Extract the (x, y) coordinate from the center of the cell holding the provided text.  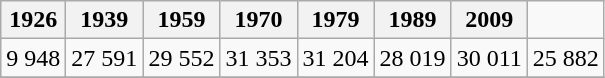
31 204 (336, 58)
28 019 (412, 58)
9 948 (34, 58)
2009 (489, 20)
1970 (258, 20)
1979 (336, 20)
1989 (412, 20)
29 552 (182, 58)
1939 (104, 20)
1926 (34, 20)
1959 (182, 20)
25 882 (566, 58)
30 011 (489, 58)
31 353 (258, 58)
27 591 (104, 58)
